Capture the cell that displays the provided text and extract its [x, y] central coordinate. 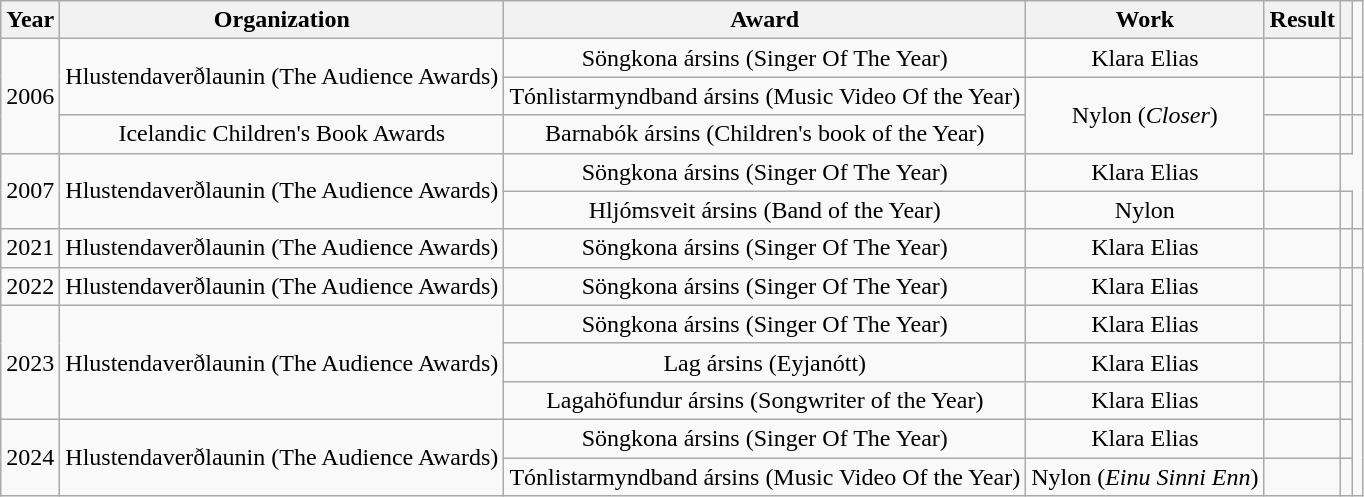
Award [765, 20]
Organization [282, 20]
Lagahöfundur ársins (Songwriter of the Year) [765, 400]
Nylon [1145, 210]
Nylon (Einu Sinni Enn) [1145, 477]
Hljómsveit ársins (Band of the Year) [765, 210]
Work [1145, 20]
Lag ársins (Eyjanótt) [765, 362]
2023 [30, 362]
Result [1302, 20]
2006 [30, 96]
2007 [30, 191]
Year [30, 20]
Barnabók ársins (Children's book of the Year) [765, 134]
2021 [30, 248]
2024 [30, 457]
2022 [30, 286]
Nylon (Closer) [1145, 115]
Icelandic Children's Book Awards [282, 134]
